Locate the cell with the specified text and output its (X, Y) center coordinate. 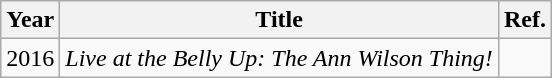
Title (280, 20)
Ref. (524, 20)
2016 (30, 58)
Live at the Belly Up: The Ann Wilson Thing! (280, 58)
Year (30, 20)
